Scan for the cell matching the given text and deliver its (X, Y) coordinate at center. 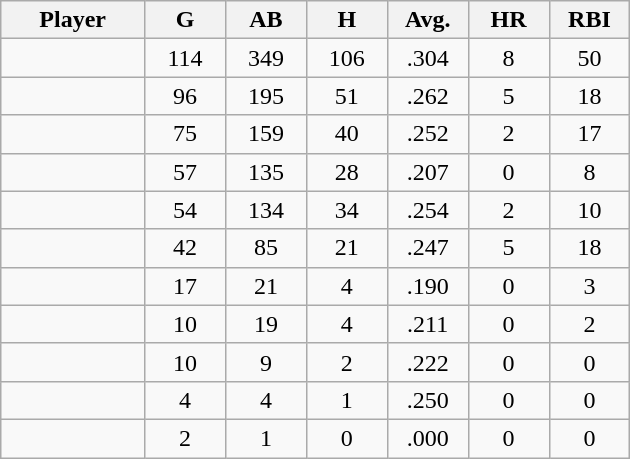
G (186, 20)
HR (508, 20)
RBI (590, 20)
34 (346, 210)
50 (590, 58)
159 (266, 134)
.190 (428, 286)
106 (346, 58)
.250 (428, 400)
57 (186, 172)
51 (346, 96)
.304 (428, 58)
.222 (428, 362)
H (346, 20)
40 (346, 134)
.000 (428, 438)
19 (266, 324)
85 (266, 248)
.247 (428, 248)
9 (266, 362)
.254 (428, 210)
96 (186, 96)
134 (266, 210)
42 (186, 248)
.211 (428, 324)
Avg. (428, 20)
28 (346, 172)
75 (186, 134)
3 (590, 286)
AB (266, 20)
.252 (428, 134)
Player (73, 20)
195 (266, 96)
.262 (428, 96)
114 (186, 58)
349 (266, 58)
135 (266, 172)
.207 (428, 172)
54 (186, 210)
